Determine the (X, Y) coordinate at the center of the cell enclosing the given text.  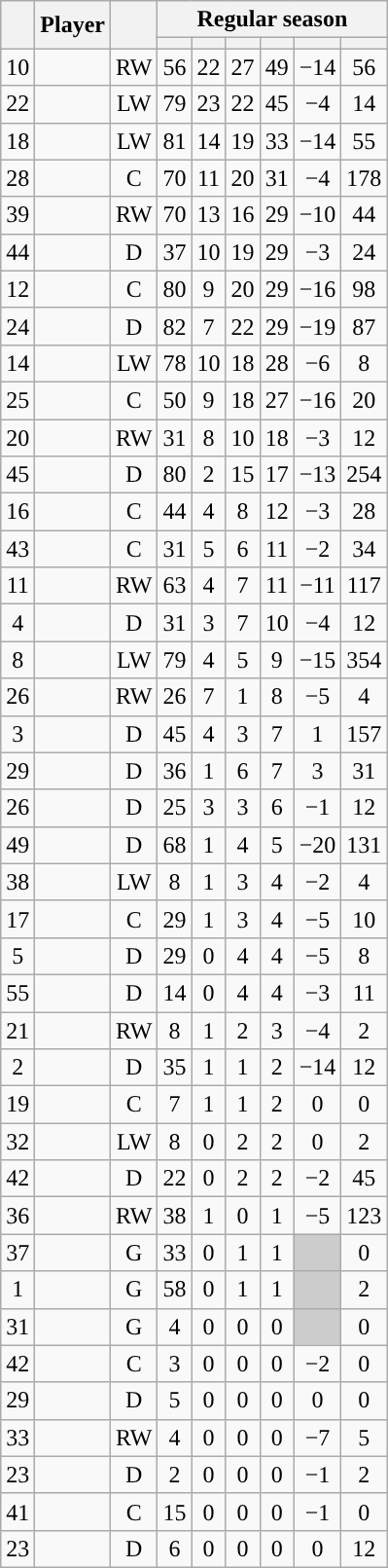
35 (175, 1068)
−13 (317, 475)
81 (175, 141)
98 (364, 289)
68 (175, 845)
254 (364, 475)
21 (18, 1031)
41 (18, 1512)
131 (364, 845)
13 (208, 215)
32 (18, 1142)
157 (364, 734)
82 (175, 326)
63 (175, 586)
123 (364, 1216)
39 (18, 215)
50 (175, 400)
117 (364, 586)
−20 (317, 845)
58 (175, 1290)
−15 (317, 660)
87 (364, 326)
43 (18, 549)
−11 (317, 586)
−19 (317, 326)
−7 (317, 1438)
−6 (317, 363)
Regular season (272, 19)
354 (364, 660)
Player (73, 25)
34 (364, 549)
−10 (317, 215)
78 (175, 363)
178 (364, 178)
